Determine the (X, Y) coordinate at the center of the cell enclosing the given text.  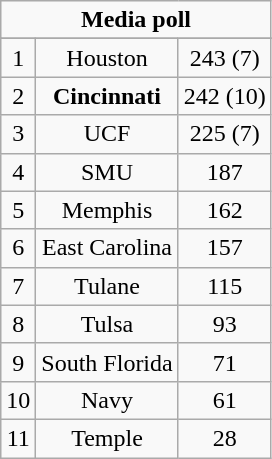
28 (224, 438)
115 (224, 286)
9 (18, 362)
Navy (107, 400)
162 (224, 210)
South Florida (107, 362)
2 (18, 96)
11 (18, 438)
7 (18, 286)
Houston (107, 58)
243 (7) (224, 58)
1 (18, 58)
5 (18, 210)
61 (224, 400)
4 (18, 172)
8 (18, 324)
Tulsa (107, 324)
157 (224, 248)
6 (18, 248)
93 (224, 324)
187 (224, 172)
242 (10) (224, 96)
Tulane (107, 286)
East Carolina (107, 248)
Media poll (136, 20)
Memphis (107, 210)
Cincinnati (107, 96)
Temple (107, 438)
UCF (107, 134)
225 (7) (224, 134)
3 (18, 134)
71 (224, 362)
SMU (107, 172)
10 (18, 400)
